Pinpoint the cell where the given text exists, returning its (X, Y) midpoint coordinate. 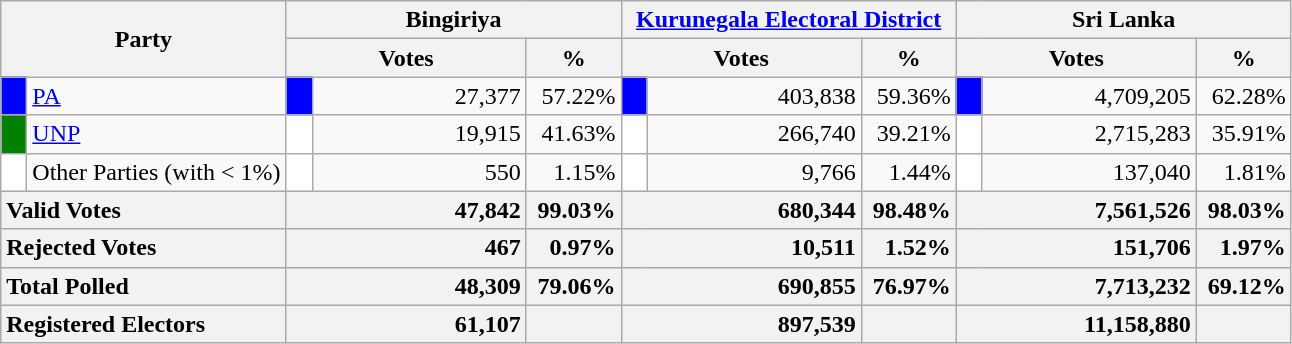
69.12% (1244, 286)
PA (156, 96)
680,344 (741, 210)
1.97% (1244, 248)
690,855 (741, 286)
Total Polled (144, 286)
Registered Electors (144, 324)
57.22% (574, 96)
47,842 (406, 210)
Rejected Votes (144, 248)
61,107 (406, 324)
Valid Votes (144, 210)
Kurunegala Electoral District (788, 20)
11,158,880 (1076, 324)
897,539 (741, 324)
550 (419, 172)
59.36% (908, 96)
10,511 (741, 248)
0.97% (574, 248)
1.44% (908, 172)
62.28% (1244, 96)
UNP (156, 134)
4,709,205 (1089, 96)
7,561,526 (1076, 210)
35.91% (1244, 134)
137,040 (1089, 172)
98.48% (908, 210)
1.15% (574, 172)
27,377 (419, 96)
39.21% (908, 134)
Other Parties (with < 1%) (156, 172)
1.52% (908, 248)
76.97% (908, 286)
98.03% (1244, 210)
48,309 (406, 286)
79.06% (574, 286)
7,713,232 (1076, 286)
403,838 (754, 96)
Sri Lanka (1124, 20)
1.81% (1244, 172)
9,766 (754, 172)
41.63% (574, 134)
266,740 (754, 134)
467 (406, 248)
99.03% (574, 210)
151,706 (1076, 248)
19,915 (419, 134)
2,715,283 (1089, 134)
Bingiriya (454, 20)
Party (144, 39)
